Identify which cell holds the provided text, then report its [x, y] central coordinate. 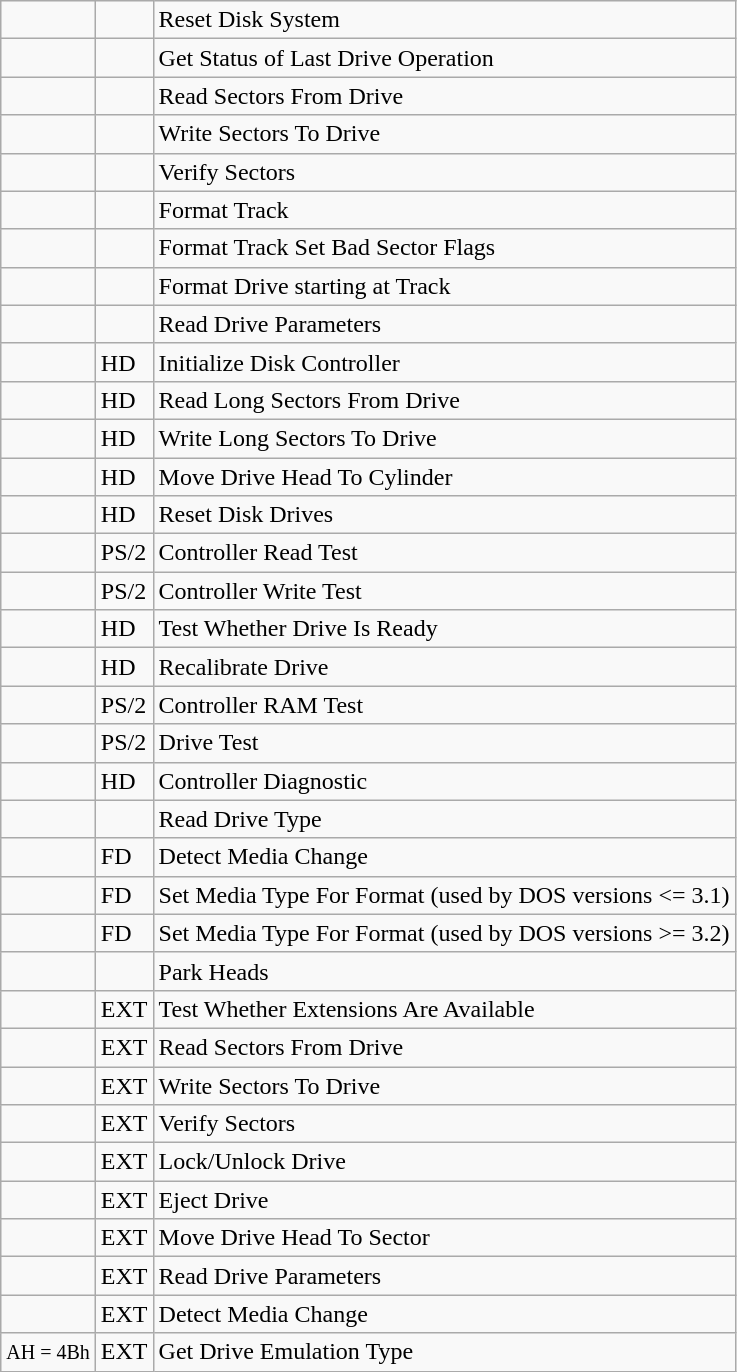
Test Whether Extensions Are Available [444, 1009]
Move Drive Head To Sector [444, 1238]
Drive Test [444, 743]
Move Drive Head To Cylinder [444, 477]
Set Media Type For Format (used by DOS versions <= 3.1) [444, 895]
Get Drive Emulation Type [444, 1352]
Reset Disk System [444, 20]
Controller Read Test [444, 553]
Park Heads [444, 971]
Format Drive starting at Track [444, 286]
Recalibrate Drive [444, 667]
AH = 4Bh [48, 1352]
Format Track [444, 210]
Controller Write Test [444, 591]
Write Long Sectors To Drive [444, 438]
Eject Drive [444, 1200]
Format Track Set Bad Sector Flags [444, 248]
Get Status of Last Drive Operation [444, 58]
Initialize Disk Controller [444, 362]
Test Whether Drive Is Ready [444, 629]
Lock/Unlock Drive [444, 1162]
Read Long Sectors From Drive [444, 400]
Controller Diagnostic [444, 781]
Reset Disk Drives [444, 515]
Read Drive Type [444, 819]
Controller RAM Test [444, 705]
Set Media Type For Format (used by DOS versions >= 3.2) [444, 933]
